Capture the cell that displays the provided text and extract its (x, y) central coordinate. 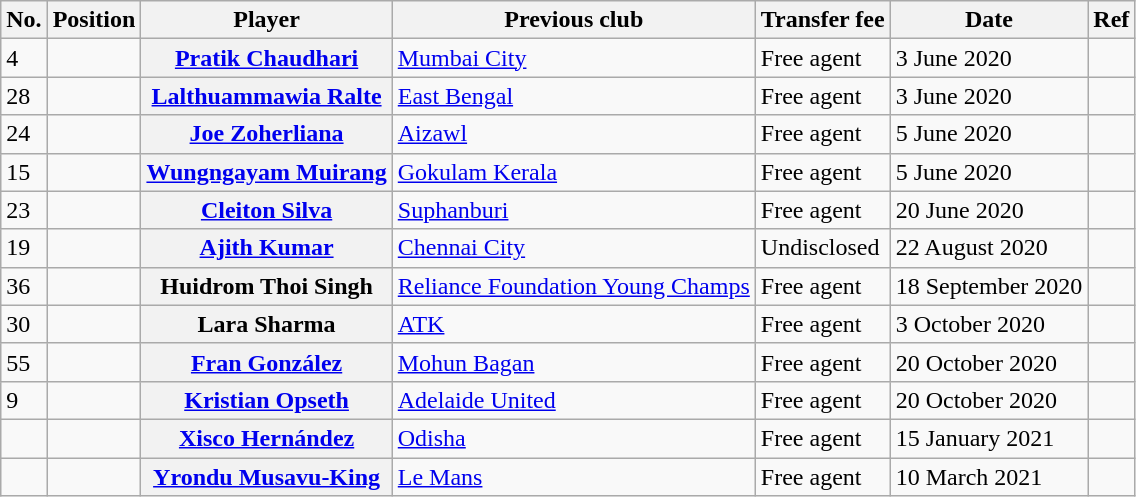
55 (24, 362)
Transfer fee (822, 20)
Ajith Kumar (266, 248)
Yrondu Musavu-King (266, 477)
4 (24, 58)
Mumbai City (574, 58)
Wungngayam Muirang (266, 172)
Lara Sharma (266, 324)
Undisclosed (822, 248)
Gokulam Kerala (574, 172)
Position (94, 20)
9 (24, 400)
Reliance Foundation Young Champs (574, 286)
30 (24, 324)
Adelaide United (574, 400)
Xisco Hernández (266, 438)
Aizawl (574, 134)
Huidrom Thoi Singh (266, 286)
Chennai City (574, 248)
Le Mans (574, 477)
22 August 2020 (989, 248)
3 October 2020 (989, 324)
24 (24, 134)
Joe Zoherliana (266, 134)
No. (24, 20)
28 (24, 96)
Fran González (266, 362)
36 (24, 286)
20 June 2020 (989, 210)
East Bengal (574, 96)
Odisha (574, 438)
Ref (1112, 20)
Lalthuammawia Ralte (266, 96)
Date (989, 20)
Suphanburi (574, 210)
23 (24, 210)
Kristian Opseth (266, 400)
15 (24, 172)
Mohun Bagan (574, 362)
10 March 2021 (989, 477)
19 (24, 248)
Player (266, 20)
18 September 2020 (989, 286)
Pratik Chaudhari (266, 58)
ATK (574, 324)
Previous club (574, 20)
15 January 2021 (989, 438)
Cleiton Silva (266, 210)
